Locate the cell with the specified text and output its (x, y) center coordinate. 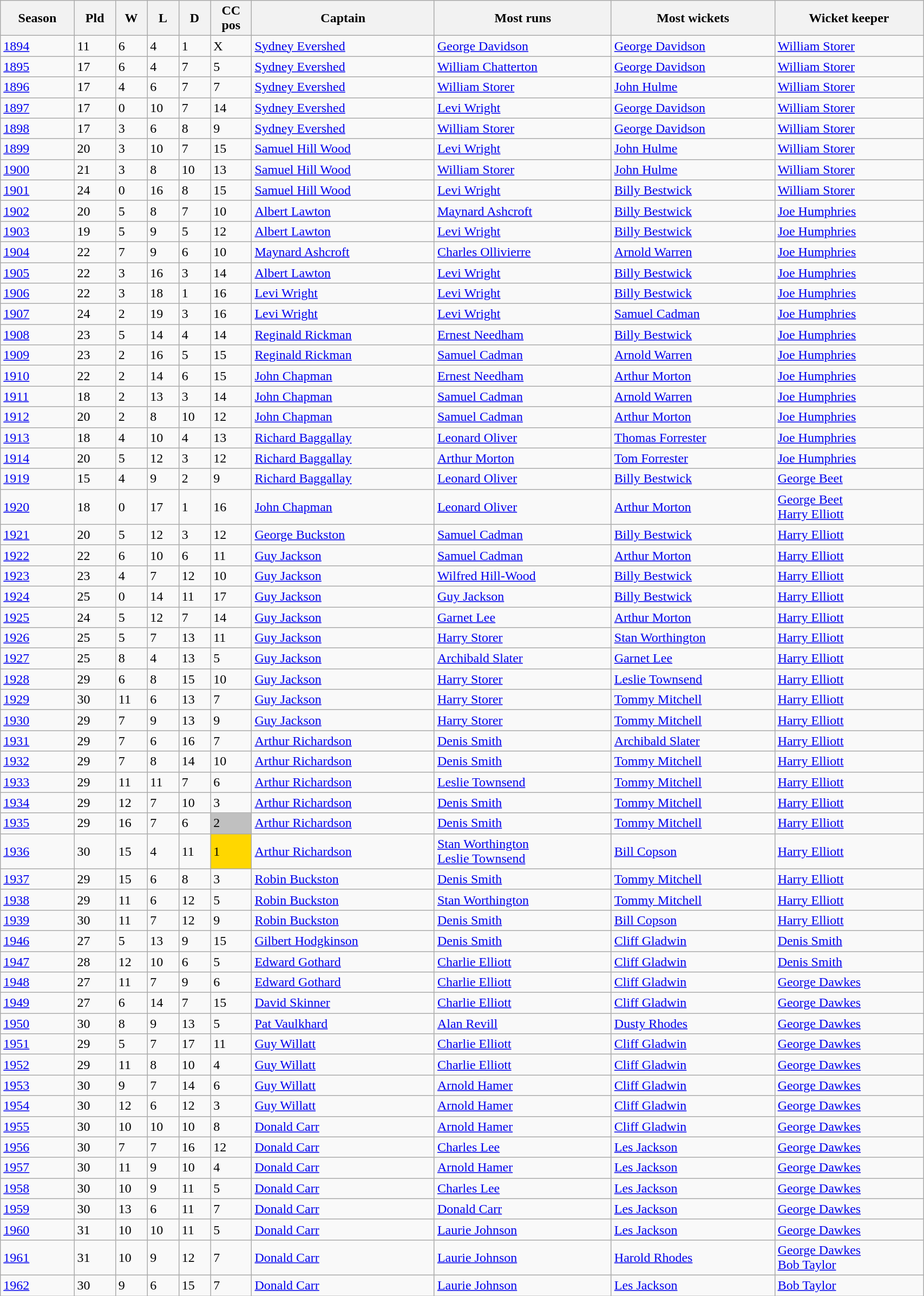
1923 (37, 576)
1962 (37, 1285)
1925 (37, 617)
William Chatterton (523, 67)
1895 (37, 67)
1958 (37, 1188)
1936 (37, 851)
George DawkesBob Taylor (849, 1258)
David Skinner (343, 1003)
1900 (37, 170)
Harold Rhodes (693, 1258)
1939 (37, 920)
1954 (37, 1106)
1908 (37, 335)
Alan Revill (523, 1024)
1961 (37, 1258)
W (131, 18)
1928 (37, 679)
Wilfred Hill-Wood (523, 576)
Thomas Forrester (693, 438)
1957 (37, 1168)
Tom Forrester (693, 458)
1938 (37, 900)
1902 (37, 211)
1948 (37, 982)
Pld (95, 18)
1912 (37, 417)
Most runs (523, 18)
1910 (37, 376)
1933 (37, 782)
1955 (37, 1126)
1922 (37, 555)
Dusty Rhodes (693, 1024)
1946 (37, 941)
1930 (37, 720)
1911 (37, 396)
1937 (37, 879)
Season (37, 18)
1953 (37, 1085)
Stan WorthingtonLeslie Townsend (523, 851)
1896 (37, 87)
1959 (37, 1209)
1919 (37, 479)
1931 (37, 741)
George Beet (849, 479)
21 (95, 170)
Gilbert Hodgkinson (343, 941)
Most wickets (693, 18)
1906 (37, 294)
1920 (37, 507)
1903 (37, 231)
Captain (343, 18)
1914 (37, 458)
George Buckston (343, 535)
1926 (37, 638)
1956 (37, 1147)
George BeetHarry Elliott (849, 507)
1901 (37, 190)
1913 (37, 438)
1950 (37, 1024)
1947 (37, 961)
Wicket keeper (849, 18)
1932 (37, 761)
1904 (37, 252)
Charles Ollivierre (523, 252)
1894 (37, 46)
1951 (37, 1044)
1935 (37, 823)
1927 (37, 659)
Pat Vaulkhard (343, 1024)
1898 (37, 128)
1921 (37, 535)
1960 (37, 1229)
28 (95, 961)
1905 (37, 272)
1897 (37, 108)
1929 (37, 700)
L (163, 18)
D (194, 18)
1909 (37, 355)
1952 (37, 1065)
Bob Taylor (849, 1285)
1924 (37, 596)
CCpos (231, 18)
X (231, 46)
1899 (37, 149)
1907 (37, 314)
1934 (37, 803)
1949 (37, 1003)
